Return the (X, Y) coordinate for the center point of the cell that contains the specified text.  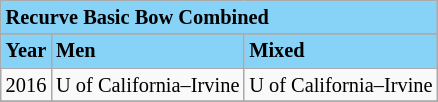
Year (26, 51)
2016 (26, 85)
Men (148, 51)
Recurve Basic Bow Combined (220, 17)
Mixed (340, 51)
